Locate the cell with the specified text and output its [X, Y] center coordinate. 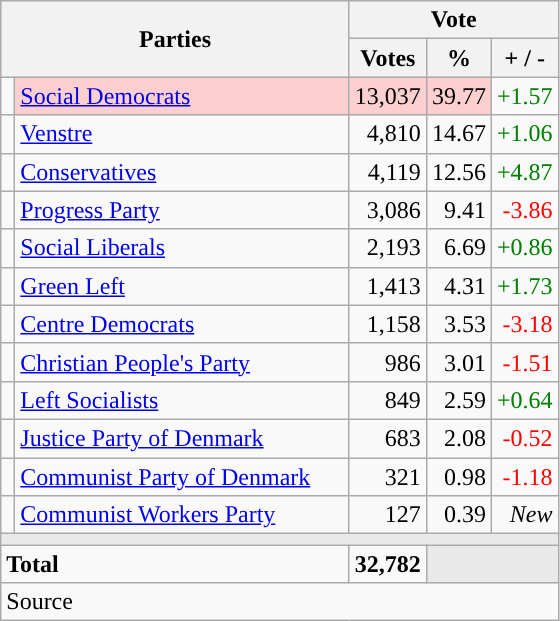
683 [388, 438]
Total [176, 564]
127 [388, 515]
+0.86 [524, 248]
12.56 [458, 172]
-0.52 [524, 438]
New [524, 515]
1,158 [388, 324]
3,086 [388, 210]
0.39 [458, 515]
-3.86 [524, 210]
2.59 [458, 400]
3.53 [458, 324]
321 [388, 477]
2.08 [458, 438]
+ / - [524, 58]
Votes [388, 58]
-3.18 [524, 324]
-1.51 [524, 362]
Venstre [182, 134]
32,782 [388, 564]
Christian People's Party [182, 362]
Social Liberals [182, 248]
+1.73 [524, 286]
% [458, 58]
4.31 [458, 286]
Source [280, 602]
Progress Party [182, 210]
4,810 [388, 134]
3.01 [458, 362]
Parties [176, 39]
Communist Party of Denmark [182, 477]
+0.64 [524, 400]
+1.57 [524, 96]
Left Socialists [182, 400]
9.41 [458, 210]
Conservatives [182, 172]
-1.18 [524, 477]
986 [388, 362]
+4.87 [524, 172]
13,037 [388, 96]
4,119 [388, 172]
Communist Workers Party [182, 515]
14.67 [458, 134]
Green Left [182, 286]
Centre Democrats [182, 324]
39.77 [458, 96]
0.98 [458, 477]
2,193 [388, 248]
1,413 [388, 286]
849 [388, 400]
6.69 [458, 248]
Justice Party of Denmark [182, 438]
+1.06 [524, 134]
Vote [454, 20]
Social Democrats [182, 96]
